Detect which cell encompasses the target text, then output its (x, y) center coordinate. 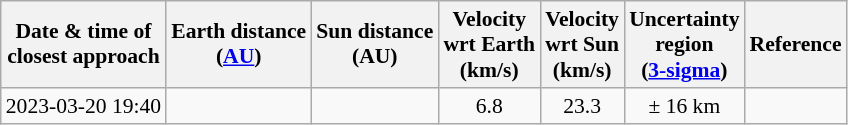
Reference (796, 44)
23.3 (582, 106)
Date & time ofclosest approach (84, 44)
Sun distance(AU) (374, 44)
6.8 (489, 106)
Velocitywrt Earth(km/s) (489, 44)
± 16 km (684, 106)
Uncertaintyregion(3-sigma) (684, 44)
Earth distance(AU) (238, 44)
Velocitywrt Sun(km/s) (582, 44)
2023-03-20 19:40 (84, 106)
